Search for the cell housing the specified text and yield its [x, y] center coordinate. 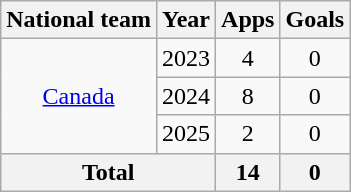
National team [79, 20]
Canada [79, 96]
2023 [186, 58]
14 [248, 172]
2 [248, 134]
Year [186, 20]
Total [108, 172]
8 [248, 96]
Apps [248, 20]
4 [248, 58]
2025 [186, 134]
2024 [186, 96]
Goals [315, 20]
